Locate the cell with the specified text and output its [X, Y] center coordinate. 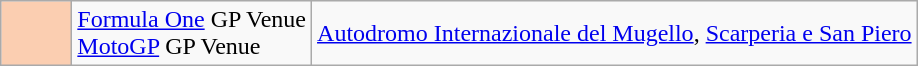
Formula One GP VenueMotoGP GP Venue [192, 34]
Autodromo Internazionale del Mugello, Scarperia e San Piero [615, 34]
